Extract the (X, Y) coordinate from the center of the cell holding the provided text.  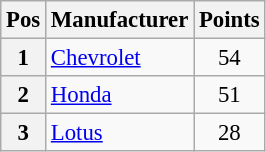
51 (230, 95)
54 (230, 58)
2 (24, 95)
28 (230, 133)
Honda (120, 95)
3 (24, 133)
Points (230, 20)
Chevrolet (120, 58)
Lotus (120, 133)
Manufacturer (120, 20)
Pos (24, 20)
1 (24, 58)
